Find where the given text appears and provide that cell's center as [x, y] coordinate. 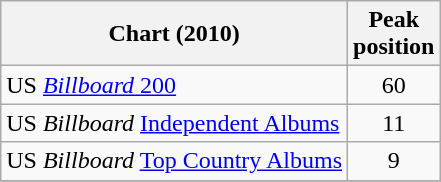
60 [394, 85]
Peakposition [394, 34]
11 [394, 123]
US Billboard 200 [174, 85]
Chart (2010) [174, 34]
US Billboard Top Country Albums [174, 161]
US Billboard Independent Albums [174, 123]
9 [394, 161]
